Capture the cell that displays the provided text and extract its (x, y) central coordinate. 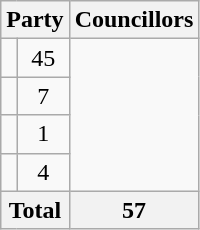
Councillors (134, 20)
4 (43, 172)
45 (43, 58)
Total (35, 210)
7 (43, 96)
57 (134, 210)
Party (35, 20)
1 (43, 134)
